Return the (X, Y) coordinate for the center point of the cell that contains the specified text.  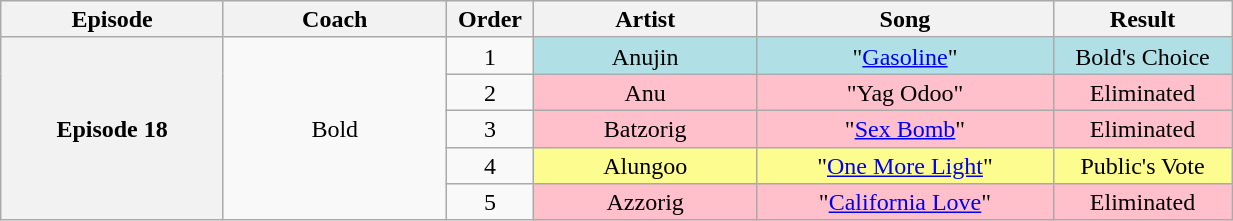
Public's Vote (1142, 166)
Azzorig (646, 202)
"California Love" (906, 202)
1 (490, 56)
Episode 18 (112, 128)
3 (490, 128)
"Sex Bomb" (906, 128)
5 (490, 202)
Order (490, 20)
Coach (334, 20)
Result (1142, 20)
Bold's Choice (1142, 56)
2 (490, 92)
Batzorig (646, 128)
Song (906, 20)
Alungoo (646, 166)
Bold (334, 128)
Anujin (646, 56)
Anu (646, 92)
Episode (112, 20)
"One More Light" (906, 166)
"Yag Odoo" (906, 92)
4 (490, 166)
"Gasoline" (906, 56)
Artist (646, 20)
